For the text-containing cell, return its midpoint in (X, Y) coordinate format. 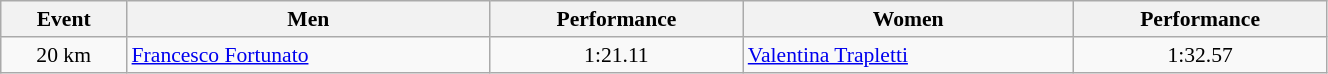
1:21.11 (616, 55)
1:32.57 (1200, 55)
20 km (64, 55)
Francesco Fortunato (309, 55)
Valentina Trapletti (908, 55)
Men (309, 19)
Women (908, 19)
Event (64, 19)
